Return (X, Y) of the center of cell containing provided text 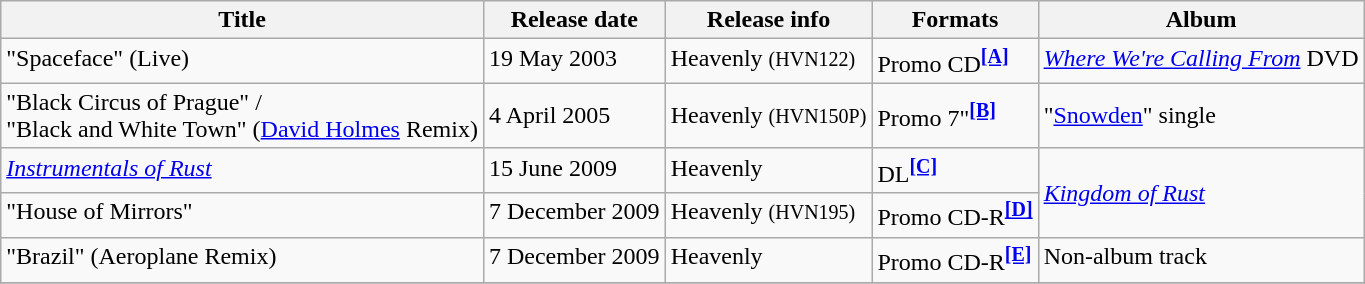
4 April 2005 (574, 116)
Non-album track (1201, 260)
Heavenly (HVN150P) (768, 116)
Promo CD[A] (955, 62)
"Snowden" single (1201, 116)
Instrumentals of Rust (242, 170)
Promo CD-R[E] (955, 260)
Album (1201, 20)
Release info (768, 20)
"House of Mirrors" (242, 216)
Heavenly (HVN122) (768, 62)
"Brazil" (Aeroplane Remix) (242, 260)
Where We're Calling From DVD (1201, 62)
Release date (574, 20)
Formats (955, 20)
DL[C] (955, 170)
Promo CD-R[D] (955, 216)
15 June 2009 (574, 170)
"Black Circus of Prague" /"Black and White Town" (David Holmes Remix) (242, 116)
19 May 2003 (574, 62)
Kingdom of Rust (1201, 192)
Promo 7"[B] (955, 116)
Heavenly (HVN195) (768, 216)
Title (242, 20)
"Spaceface" (Live) (242, 62)
